For the text-containing cell, return its midpoint in (x, y) coordinate format. 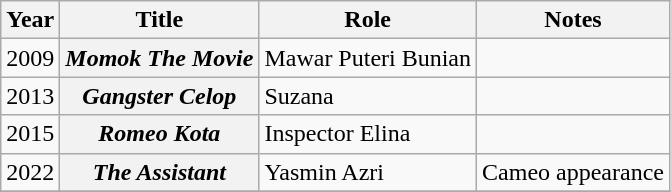
Romeo Kota (160, 134)
The Assistant (160, 172)
Role (368, 20)
Notes (574, 20)
Inspector Elina (368, 134)
Year (30, 20)
Title (160, 20)
2013 (30, 96)
Yasmin Azri (368, 172)
Cameo appearance (574, 172)
2022 (30, 172)
Gangster Celop (160, 96)
2015 (30, 134)
Mawar Puteri Bunian (368, 58)
2009 (30, 58)
Momok The Movie (160, 58)
Suzana (368, 96)
